Detect which cell encompasses the target text, then output its (x, y) center coordinate. 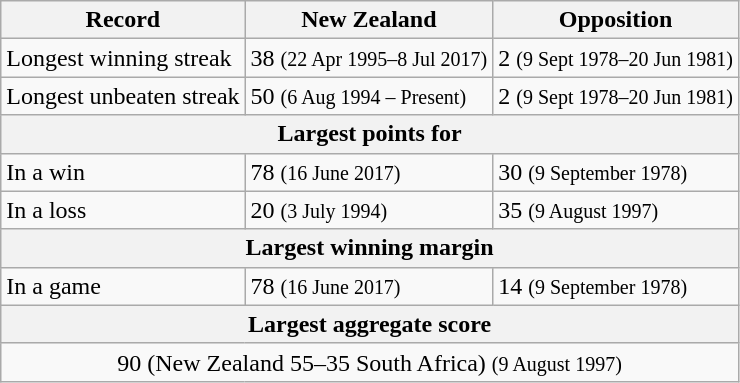
In a win (123, 172)
30 (9 September 1978) (616, 172)
New Zealand (369, 20)
Longest unbeaten streak (123, 96)
Longest winning streak (123, 58)
14 (9 September 1978) (616, 286)
90 (New Zealand 55–35 South Africa) (9 August 1997) (370, 362)
Largest winning margin (370, 248)
38 (22 Apr 1995–8 Jul 2017) (369, 58)
Largest points for (370, 134)
50 (6 Aug 1994 – Present) (369, 96)
Opposition (616, 20)
20 (3 July 1994) (369, 210)
In a loss (123, 210)
In a game (123, 286)
Largest aggregate score (370, 324)
Record (123, 20)
35 (9 August 1997) (616, 210)
